Return the (x, y) coordinate for the center point of the cell that contains the specified text.  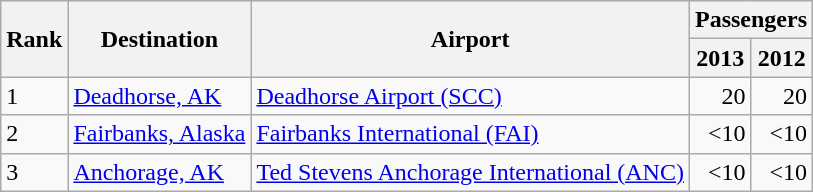
1 (34, 96)
Destination (160, 39)
Passengers (750, 20)
Deadhorse Airport (SCC) (470, 96)
2 (34, 134)
Fairbanks, Alaska (160, 134)
Ted Stevens Anchorage International (ANC) (470, 172)
2013 (720, 58)
Airport (470, 39)
Rank (34, 39)
Deadhorse, AK (160, 96)
3 (34, 172)
Anchorage, AK (160, 172)
2012 (782, 58)
Fairbanks International (FAI) (470, 134)
